Return [x, y] of the center of cell containing provided text 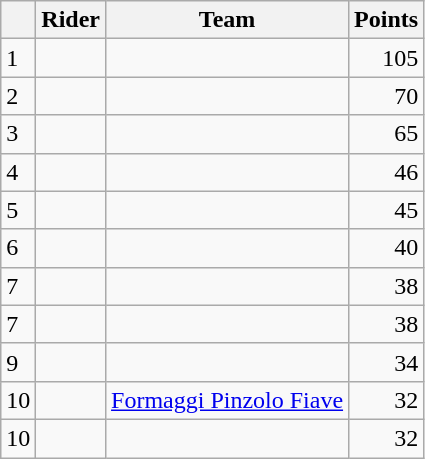
6 [18, 248]
9 [18, 362]
105 [386, 58]
1 [18, 58]
46 [386, 172]
65 [386, 134]
4 [18, 172]
Formaggi Pinzolo Fiave [228, 400]
45 [386, 210]
Points [386, 20]
34 [386, 362]
3 [18, 134]
70 [386, 96]
40 [386, 248]
Team [228, 20]
2 [18, 96]
5 [18, 210]
Rider [71, 20]
